Search for the cell housing the specified text and yield its [x, y] center coordinate. 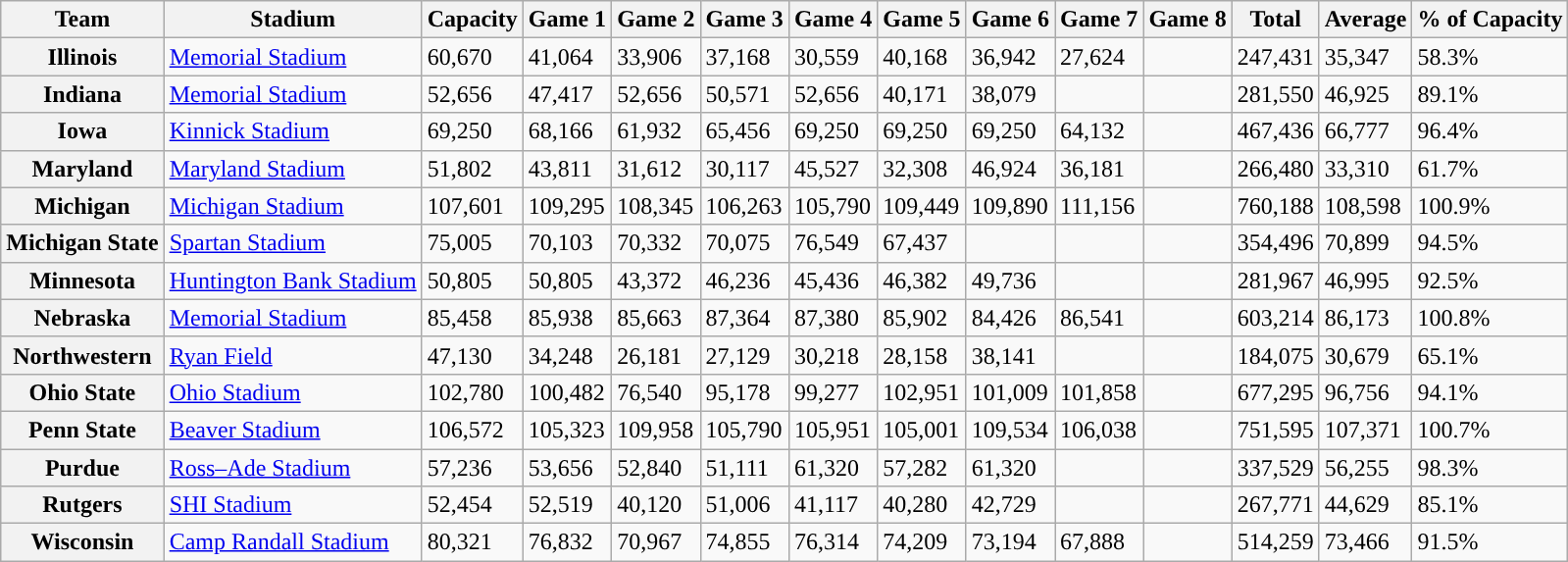
56,255 [1365, 468]
96.4% [1491, 131]
42,729 [1010, 505]
36,942 [1010, 57]
281,550 [1275, 94]
Iowa [82, 131]
35,347 [1365, 57]
87,364 [744, 318]
Capacity [473, 20]
49,736 [1010, 281]
38,141 [1010, 355]
76,314 [833, 542]
247,431 [1275, 57]
85,902 [922, 318]
30,117 [744, 169]
Maryland [82, 169]
73,194 [1010, 542]
46,925 [1365, 94]
184,075 [1275, 355]
Maryland Stadium [292, 169]
66,777 [1365, 131]
Stadium [292, 20]
85,663 [656, 318]
44,629 [1365, 505]
58.3% [1491, 57]
677,295 [1275, 392]
100.9% [1491, 206]
94.5% [1491, 243]
760,188 [1275, 206]
85.1% [1491, 505]
111,156 [1099, 206]
Rutgers [82, 505]
27,624 [1099, 57]
Game 5 [922, 20]
94.1% [1491, 392]
31,612 [656, 169]
101,009 [1010, 392]
53,656 [567, 468]
86,541 [1099, 318]
100.7% [1491, 430]
102,780 [473, 392]
Ohio State [82, 392]
28,158 [922, 355]
Kinnick Stadium [292, 131]
33,310 [1365, 169]
Team [82, 20]
40,120 [656, 505]
105,951 [833, 430]
354,496 [1275, 243]
70,075 [744, 243]
267,771 [1275, 505]
Spartan Stadium [292, 243]
102,951 [922, 392]
52,840 [656, 468]
67,888 [1099, 542]
61.7% [1491, 169]
Ohio Stadium [292, 392]
Game 3 [744, 20]
85,938 [567, 318]
100,482 [567, 392]
Nebraska [82, 318]
38,079 [1010, 94]
Game 2 [656, 20]
45,436 [833, 281]
603,214 [1275, 318]
74,209 [922, 542]
67,437 [922, 243]
Minnesota [82, 281]
26,181 [656, 355]
64,132 [1099, 131]
73,466 [1365, 542]
36,181 [1099, 169]
105,323 [567, 430]
43,811 [567, 169]
89.1% [1491, 94]
109,890 [1010, 206]
57,282 [922, 468]
85,458 [473, 318]
Beaver Stadium [292, 430]
108,345 [656, 206]
50,571 [744, 94]
43,372 [656, 281]
Michigan State [82, 243]
751,595 [1275, 430]
86,173 [1365, 318]
105,001 [922, 430]
68,166 [567, 131]
87,380 [833, 318]
514,259 [1275, 542]
Indiana [82, 94]
109,958 [656, 430]
27,129 [744, 355]
Michigan Stadium [292, 206]
70,967 [656, 542]
107,601 [473, 206]
52,454 [473, 505]
98.3% [1491, 468]
46,236 [744, 281]
Purdue [82, 468]
74,855 [744, 542]
266,480 [1275, 169]
30,559 [833, 57]
Huntington Bank Stadium [292, 281]
47,130 [473, 355]
91.5% [1491, 542]
337,529 [1275, 468]
57,236 [473, 468]
47,417 [567, 94]
34,248 [567, 355]
45,527 [833, 169]
65,456 [744, 131]
80,321 [473, 542]
37,168 [744, 57]
41,064 [567, 57]
40,168 [922, 57]
76,832 [567, 542]
Camp Randall Stadium [292, 542]
40,171 [922, 94]
70,899 [1365, 243]
101,858 [1099, 392]
281,967 [1275, 281]
Game 8 [1188, 20]
Game 4 [833, 20]
109,295 [567, 206]
76,549 [833, 243]
Northwestern [82, 355]
% of Capacity [1491, 20]
51,111 [744, 468]
Wisconsin [82, 542]
107,371 [1365, 430]
109,449 [922, 206]
99,277 [833, 392]
109,534 [1010, 430]
106,263 [744, 206]
92.5% [1491, 281]
95,178 [744, 392]
51,006 [744, 505]
467,436 [1275, 131]
75,005 [473, 243]
84,426 [1010, 318]
30,218 [833, 355]
Game 1 [567, 20]
61,932 [656, 131]
Ross–Ade Stadium [292, 468]
Michigan [82, 206]
41,117 [833, 505]
108,598 [1365, 206]
Game 7 [1099, 20]
52,519 [567, 505]
46,924 [1010, 169]
Ryan Field [292, 355]
51,802 [473, 169]
60,670 [473, 57]
100.8% [1491, 318]
Penn State [82, 430]
Illinois [82, 57]
46,382 [922, 281]
46,995 [1365, 281]
76,540 [656, 392]
96,756 [1365, 392]
70,103 [567, 243]
65.1% [1491, 355]
70,332 [656, 243]
106,038 [1099, 430]
106,572 [473, 430]
30,679 [1365, 355]
Game 6 [1010, 20]
Total [1275, 20]
Average [1365, 20]
40,280 [922, 505]
SHI Stadium [292, 505]
32,308 [922, 169]
33,906 [656, 57]
